Search for the cell housing the specified text and yield its [x, y] center coordinate. 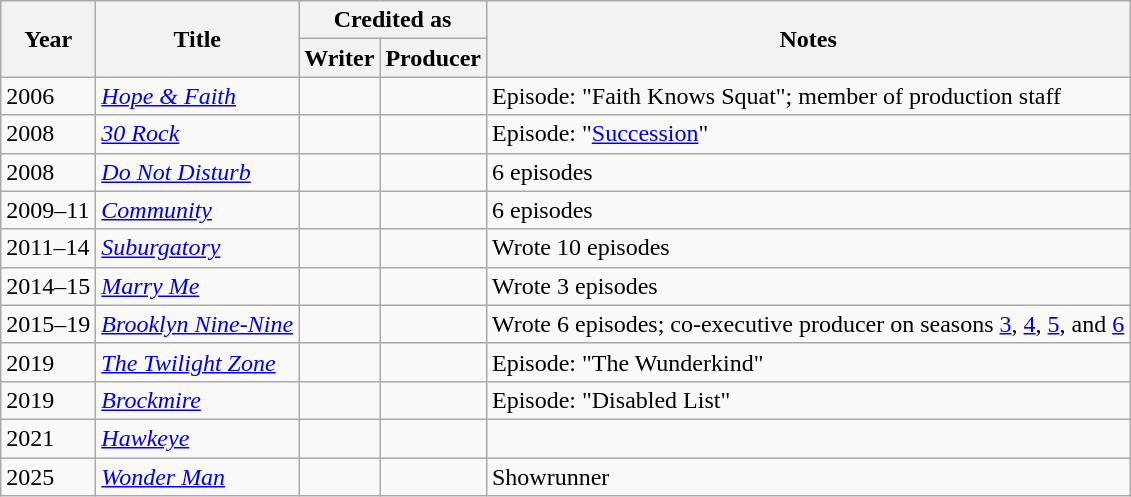
Suburgatory [198, 248]
Wrote 3 episodes [808, 286]
Wrote 6 episodes; co-executive producer on seasons 3, 4, 5, and 6 [808, 324]
Community [198, 210]
Marry Me [198, 286]
Hope & Faith [198, 96]
Episode: "Faith Knows Squat"; member of production staff [808, 96]
30 Rock [198, 134]
The Twilight Zone [198, 362]
Year [48, 39]
2021 [48, 438]
2009–11 [48, 210]
Writer [340, 58]
2015–19 [48, 324]
2006 [48, 96]
Showrunner [808, 477]
Episode: "The Wunderkind" [808, 362]
Brooklyn Nine-Nine [198, 324]
2025 [48, 477]
Hawkeye [198, 438]
Episode: "Disabled List" [808, 400]
Wrote 10 episodes [808, 248]
Episode: "Succession" [808, 134]
Brockmire [198, 400]
Producer [434, 58]
2014–15 [48, 286]
2011–14 [48, 248]
Notes [808, 39]
Title [198, 39]
Wonder Man [198, 477]
Credited as [393, 20]
Do Not Disturb [198, 172]
